From the cell containing the given text, extract its center point as [X, Y] coordinate. 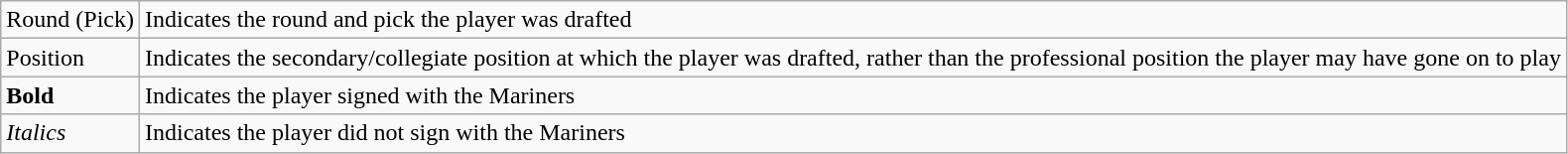
Position [70, 58]
Indicates the player signed with the Mariners [852, 95]
Round (Pick) [70, 20]
Italics [70, 133]
Bold [70, 95]
Indicates the player did not sign with the Mariners [852, 133]
Indicates the round and pick the player was drafted [852, 20]
